Identify which cell holds the provided text, then report its (x, y) central coordinate. 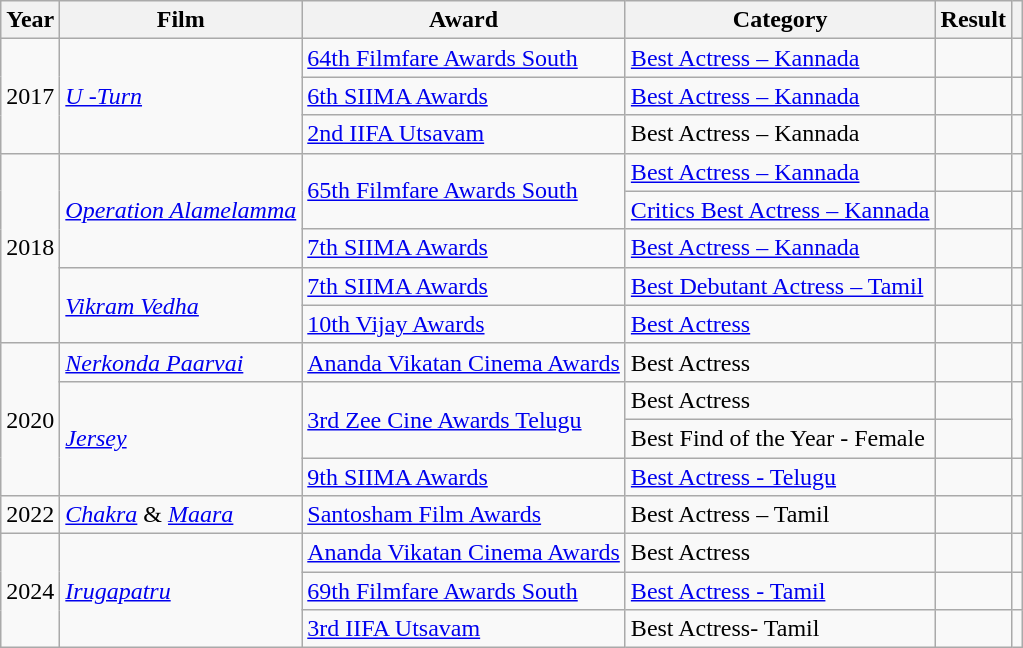
6th SIIMA Awards (464, 96)
Critics Best Actress – Kannada (780, 210)
3rd Zee Cine Awards Telugu (464, 419)
Nerkonda Paarvai (181, 362)
69th Filmfare Awards South (464, 591)
Result (973, 20)
Operation Alamelamma (181, 210)
64th Filmfare Awards South (464, 58)
10th Vijay Awards (464, 324)
Santosham Film Awards (464, 515)
Best Debutant Actress – Tamil (780, 286)
Best Find of the Year - Female (780, 438)
Year (30, 20)
2024 (30, 591)
2018 (30, 248)
Best Actress – Tamil (780, 515)
3rd IIFA Utsavam (464, 629)
Award (464, 20)
9th SIIMA Awards (464, 477)
2020 (30, 419)
Film (181, 20)
U -Turn (181, 96)
2022 (30, 515)
Best Actress - Telugu (780, 477)
Jersey (181, 438)
Best Actress- Tamil (780, 629)
Irugapatru (181, 591)
Chakra & Maara (181, 515)
Category (780, 20)
2017 (30, 96)
Best Actress - Tamil (780, 591)
Vikram Vedha (181, 305)
2nd IIFA Utsavam (464, 134)
65th Filmfare Awards South (464, 191)
